Detect which cell encompasses the target text, then output its [X, Y] center coordinate. 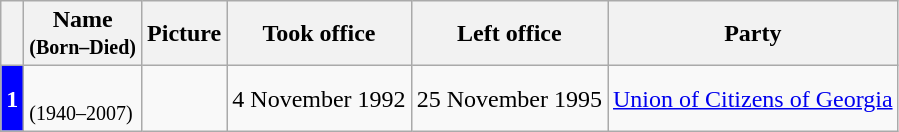
Party [754, 34]
Name(Born–Died) [83, 34]
25 November 1995 [509, 98]
4 November 1992 [319, 98]
1 [12, 98]
Took office [319, 34]
(1940–2007) [83, 98]
Left office [509, 34]
Union of Citizens of Georgia [754, 98]
Picture [184, 34]
